Pinpoint the cell where the given text exists, returning its (X, Y) midpoint coordinate. 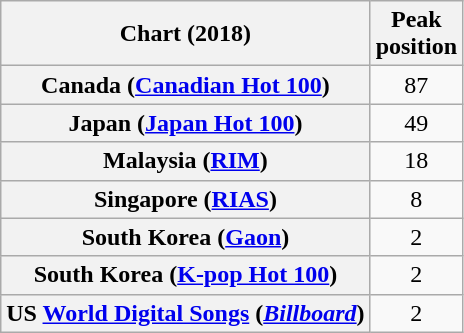
Japan (Japan Hot 100) (186, 123)
Malaysia (RIM) (186, 161)
49 (416, 123)
US World Digital Songs (Billboard) (186, 313)
Chart (2018) (186, 34)
Peak position (416, 34)
18 (416, 161)
8 (416, 199)
South Korea (Gaon) (186, 237)
Singapore (RIAS) (186, 199)
87 (416, 85)
South Korea (K-pop Hot 100) (186, 275)
Canada (Canadian Hot 100) (186, 85)
